Capture the cell that displays the provided text and extract its [X, Y] central coordinate. 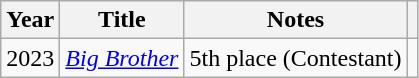
2023 [30, 58]
5th place (Contestant) [296, 58]
Notes [296, 20]
Year [30, 20]
Big Brother [122, 58]
Title [122, 20]
